Capture the cell that displays the provided text and extract its [X, Y] central coordinate. 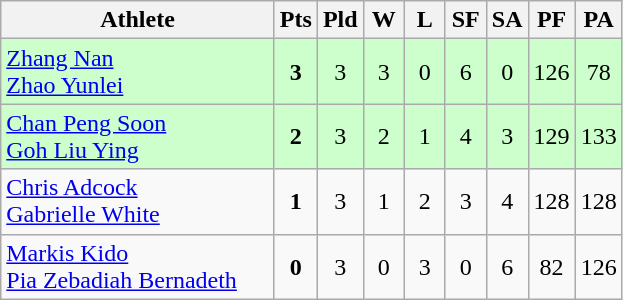
PF [552, 20]
L [424, 20]
Markis Kido Pia Zebadiah Bernadeth [138, 266]
Chan Peng Soon Goh Liu Ying [138, 136]
133 [598, 136]
Pld [340, 20]
PA [598, 20]
82 [552, 266]
Chris Adcock Gabrielle White [138, 202]
W [384, 20]
129 [552, 136]
Zhang Nan Zhao Yunlei [138, 72]
SA [507, 20]
Athlete [138, 20]
Pts [296, 20]
78 [598, 72]
SF [466, 20]
